Return the (x, y) coordinate for the center point of the cell that contains the specified text.  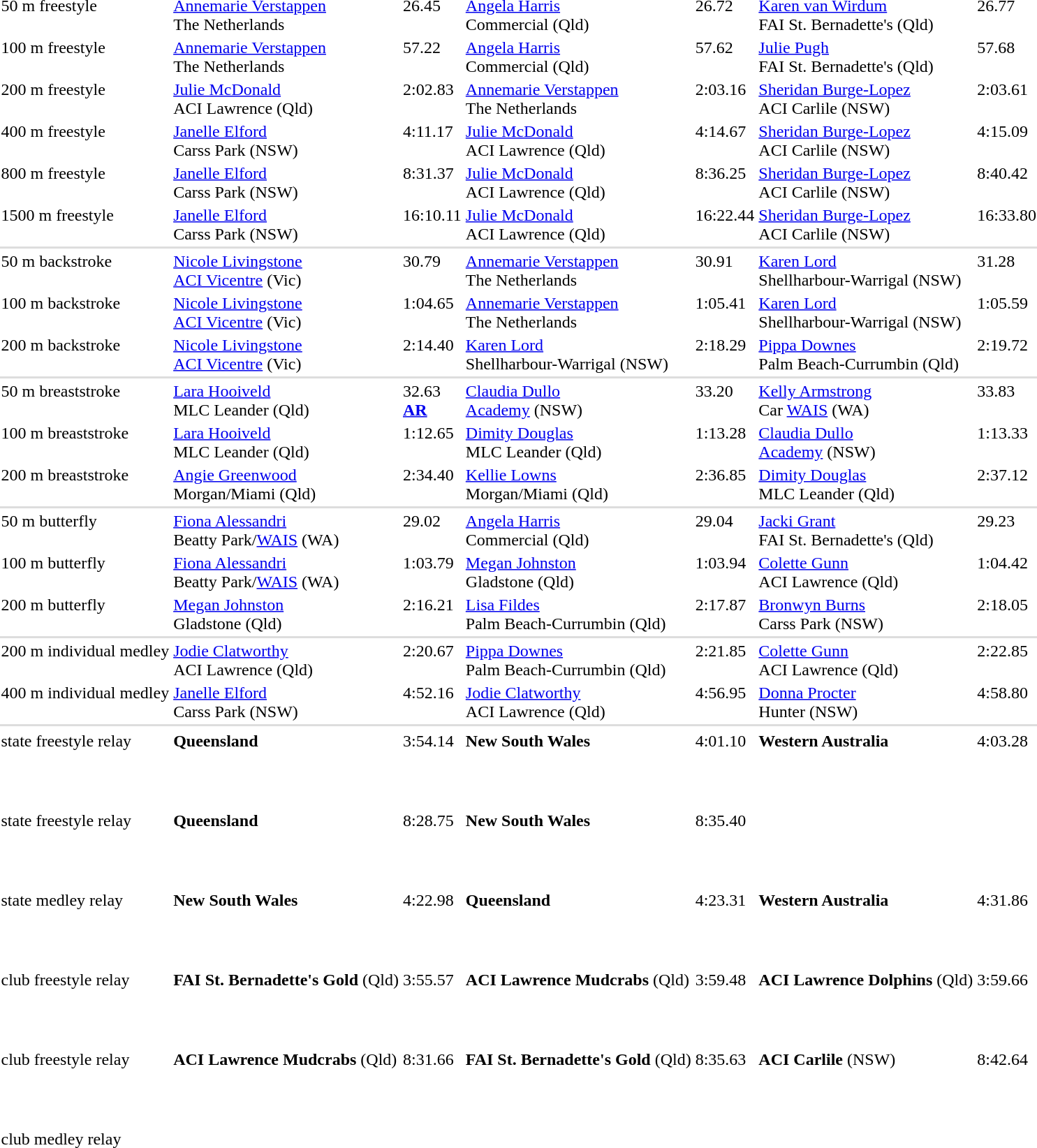
Kellie LownsMorgan/Miami (Qld) (578, 485)
Jacki GrantFAI St. Bernadette's (Qld) (866, 531)
8:36.25 (725, 183)
4:56.95 (725, 702)
50 m breaststroke (85, 401)
4:01.10 (725, 770)
200 m backstroke (85, 355)
state medley relay (85, 929)
2:02.83 (433, 99)
Kelly ArmstrongCar WAIS (WA) (866, 401)
1:03.79 (433, 573)
8:31.37 (433, 183)
4:14.67 (725, 141)
50 m backstroke (85, 271)
100 m breaststroke (85, 443)
3:55.57 (433, 1008)
2:18.29 (725, 355)
200 m individual medley (85, 661)
2:36.85 (725, 485)
Julie PughFAI St. Bernadette's (Qld) (866, 57)
2:17.87 (725, 615)
800 m freestyle (85, 183)
2:34.40 (433, 485)
1500 m freestyle (85, 225)
ACI Lawrence Dolphins (Qld) (866, 1008)
50 m butterfly (85, 531)
1:03.94 (725, 573)
29.02 (433, 531)
3:59.48 (725, 1008)
8:35.40 (725, 849)
ACI Carlile (NSW) (866, 1088)
57.22 (433, 57)
4:11.17 (433, 141)
100 m freestyle (85, 57)
16:22.44 (725, 225)
1:05.41 (725, 313)
57.62 (725, 57)
1:04.65 (433, 313)
1:12.65 (433, 443)
8:35.63 (725, 1088)
Donna ProcterHunter (NSW) (866, 702)
2:03.16 (725, 99)
400 m freestyle (85, 141)
3:54.14 (433, 770)
2:16.21 (433, 615)
400 m individual medley (85, 702)
2:21.85 (725, 661)
30.91 (725, 271)
16:10.11 (433, 225)
33.20 (725, 401)
1:13.28 (725, 443)
Lisa FildesPalm Beach-Currumbin (Qld) (578, 615)
2:14.40 (433, 355)
200 m butterfly (85, 615)
2:20.67 (433, 661)
100 m butterfly (85, 573)
4:22.98 (433, 929)
29.04 (725, 531)
100 m backstroke (85, 313)
30.79 (433, 271)
200 m freestyle (85, 99)
200 m breaststroke (85, 485)
8:28.75 (433, 849)
8:31.66 (433, 1088)
32.63AR (433, 401)
4:23.31 (725, 929)
Bronwyn BurnsCarss Park (NSW) (866, 615)
4:52.16 (433, 702)
Angie GreenwoodMorgan/Miami (Qld) (286, 485)
